Search for the cell housing the specified text and yield its [x, y] center coordinate. 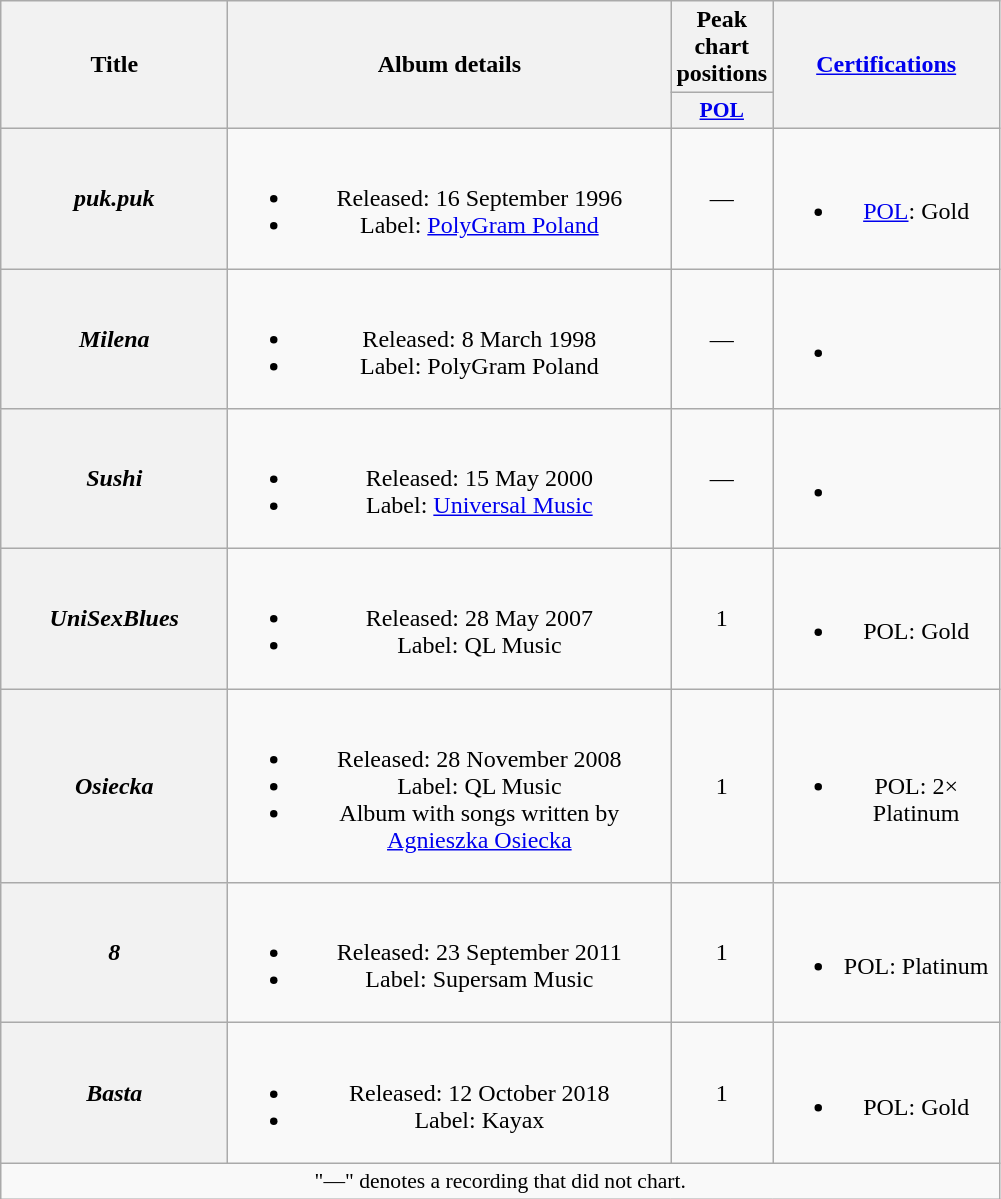
Milena [114, 338]
POL [722, 111]
Osiecka [114, 786]
Basta [114, 1093]
Released: 23 September 2011Label: Supersam Music [450, 953]
Peak chart positions [722, 47]
Title [114, 65]
POL: 2× Platinum [886, 786]
Sushi [114, 479]
Released: 12 October 2018Label: Kayax [450, 1093]
Released: 15 May 2000Label: Universal Music [450, 479]
UniSexBlues [114, 619]
Released: 16 September 1996Label: PolyGram Poland [450, 198]
8 [114, 953]
"—" denotes a recording that did not chart. [500, 1181]
Certifications [886, 65]
puk.puk [114, 198]
Released: 28 May 2007Label: QL Music [450, 619]
Released: 8 March 1998Label: PolyGram Poland [450, 338]
Released: 28 November 2008Label: QL MusicAlbum with songs written by Agnieszka Osiecka [450, 786]
POL: Platinum [886, 953]
Album details [450, 65]
